From the cell containing the given text, extract its center point as [x, y] coordinate. 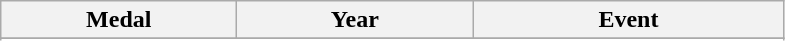
Medal [119, 20]
Year [355, 20]
Event [628, 20]
